Extract the (x, y) coordinate from the center of the cell holding the provided text.  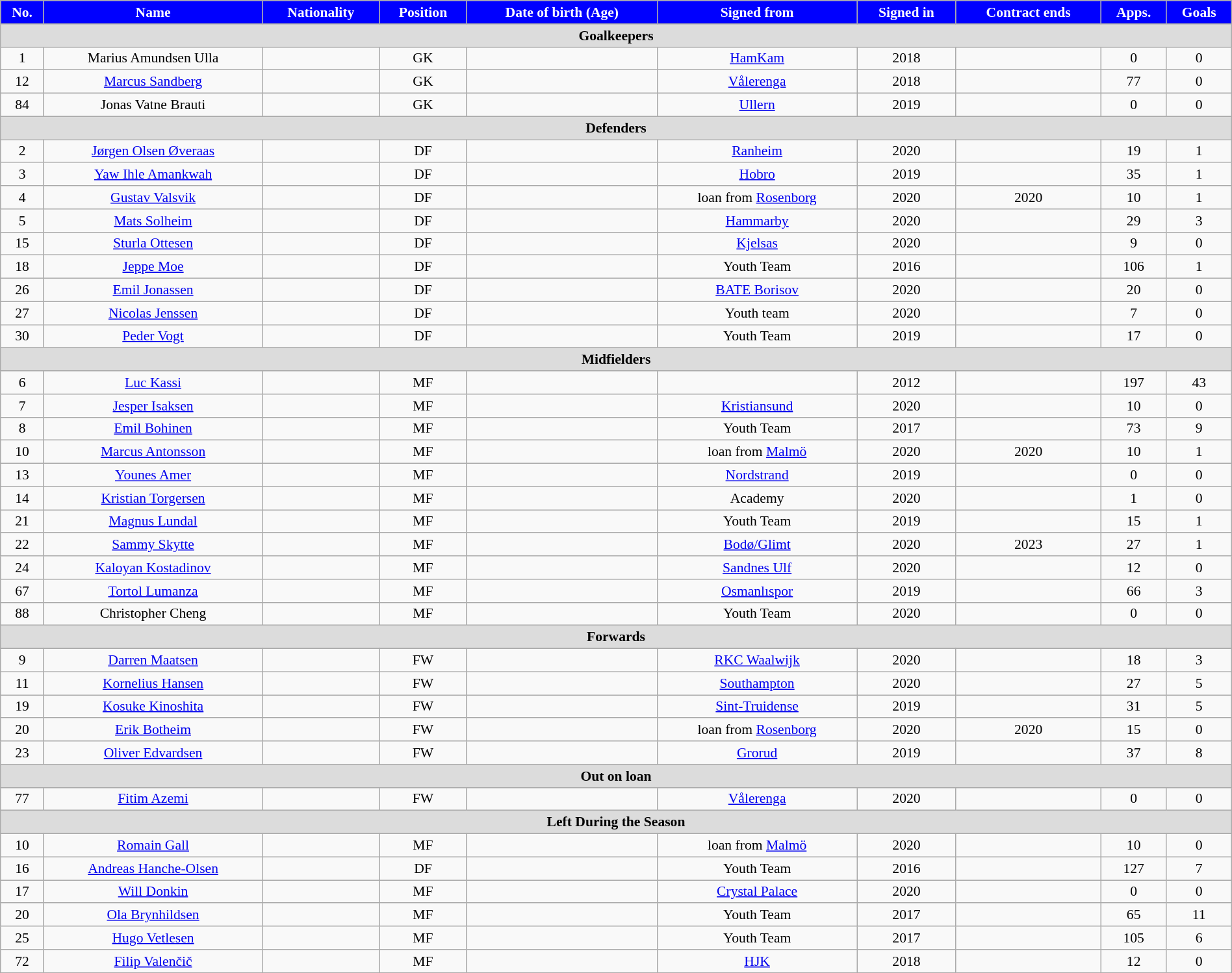
Will Donkin (153, 892)
25 (22, 938)
Kaloyan Kostadinov (153, 568)
65 (1133, 915)
2023 (1028, 545)
22 (22, 545)
84 (22, 105)
Gustav Valsvik (153, 197)
Southampton (758, 683)
88 (22, 614)
Jørgen Olsen Øveraas (153, 151)
RKC Waalwijk (758, 661)
105 (1133, 938)
Goals (1199, 12)
Marius Amundsen Ulla (153, 58)
Sammy Skytte (153, 545)
43 (1199, 383)
Magnus Lundal (153, 522)
127 (1133, 868)
13 (22, 475)
73 (1133, 429)
Tortol Lumanza (153, 591)
Hugo Vetlesen (153, 938)
30 (22, 336)
14 (22, 498)
Crystal Palace (758, 892)
Marcus Sandberg (153, 82)
Signed in (906, 12)
HamKam (758, 58)
2012 (906, 383)
Goalkeepers (616, 36)
197 (1133, 383)
23 (22, 753)
29 (1133, 221)
No. (22, 12)
26 (22, 290)
Position (423, 12)
21 (22, 522)
Oliver Edvardsen (153, 753)
Kjelsas (758, 244)
Nationality (321, 12)
24 (22, 568)
Kosuke Kinoshita (153, 707)
Christopher Cheng (153, 614)
66 (1133, 591)
Filip Valenčič (153, 961)
Romain Gall (153, 846)
Jonas Vatne Brauti (153, 105)
31 (1133, 707)
Sint-Truidense (758, 707)
106 (1133, 267)
Contract ends (1028, 12)
Hobro (758, 175)
Date of birth (Age) (561, 12)
Jeppe Moe (153, 267)
Kornelius Hansen (153, 683)
BATE Borisov (758, 290)
Name (153, 12)
Mats Solheim (153, 221)
Defenders (616, 128)
Osmanlıspor (758, 591)
Emil Jonassen (153, 290)
Hammarby (758, 221)
16 (22, 868)
Nordstrand (758, 475)
Jesper Isaksen (153, 406)
Darren Maatsen (153, 661)
37 (1133, 753)
2 (22, 151)
Fitim Azemi (153, 799)
Kristiansund (758, 406)
Apps. (1133, 12)
Ullern (758, 105)
Grorud (758, 753)
Andreas Hanche-Olsen (153, 868)
4 (22, 197)
Forwards (616, 637)
Ola Brynhildsen (153, 915)
Younes Amer (153, 475)
Academy (758, 498)
Marcus Antonsson (153, 452)
72 (22, 961)
Sandnes Ulf (758, 568)
Signed from (758, 12)
Yaw Ihle Amankwah (153, 175)
HJK (758, 961)
Bodø/Glimt (758, 545)
Left During the Season (616, 822)
Ranheim (758, 151)
Nicolas Jenssen (153, 313)
35 (1133, 175)
Kristian Torgersen (153, 498)
Out on loan (616, 776)
Erik Botheim (153, 730)
Luc Kassi (153, 383)
67 (22, 591)
Midfielders (616, 360)
Sturla Ottesen (153, 244)
Emil Bohinen (153, 429)
Youth team (758, 313)
Peder Vogt (153, 336)
